Return the (X, Y) coordinate for the center point of the cell that contains the specified text.  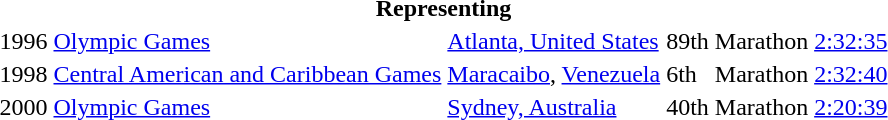
89th (688, 41)
6th (688, 74)
Atlanta, United States (554, 41)
Maracaibo, Venezuela (554, 74)
Olympic Games (248, 41)
Central American and Caribbean Games (248, 74)
